Locate the cell with the specified text and output its (X, Y) center coordinate. 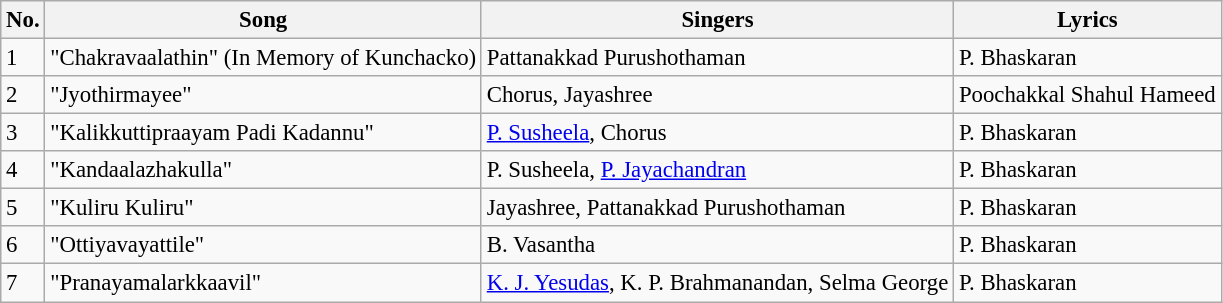
"Kuliru Kuliru" (264, 208)
Poochakkal Shahul Hameed (1088, 95)
"Chakravaalathin" (In Memory of Kunchacko) (264, 58)
B. Vasantha (717, 245)
3 (23, 133)
P. Susheela, Chorus (717, 133)
Lyrics (1088, 20)
Song (264, 20)
Singers (717, 20)
"Ottiyavayattile" (264, 245)
6 (23, 245)
Chorus, Jayashree (717, 95)
"Kandaalazhakulla" (264, 170)
7 (23, 283)
"Kalikkuttipraayam Padi Kadannu" (264, 133)
P. Susheela, P. Jayachandran (717, 170)
"Jyothirmayee" (264, 95)
No. (23, 20)
5 (23, 208)
K. J. Yesudas, K. P. Brahmanandan, Selma George (717, 283)
Pattanakkad Purushothaman (717, 58)
"Pranayamalarkkaavil" (264, 283)
1 (23, 58)
4 (23, 170)
2 (23, 95)
Jayashree, Pattanakkad Purushothaman (717, 208)
